Detect which cell encompasses the target text, then output its (x, y) center coordinate. 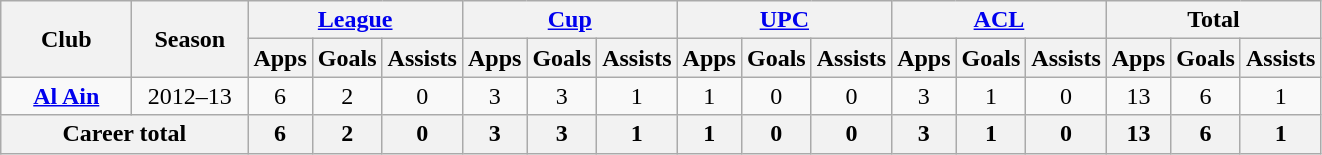
Career total (124, 134)
Season (190, 39)
ACL (1000, 20)
Al Ain (66, 96)
League (356, 20)
UPC (784, 20)
2012–13 (190, 96)
Total (1214, 20)
Club (66, 39)
Cup (570, 20)
